Search for the cell housing the specified text and yield its [X, Y] center coordinate. 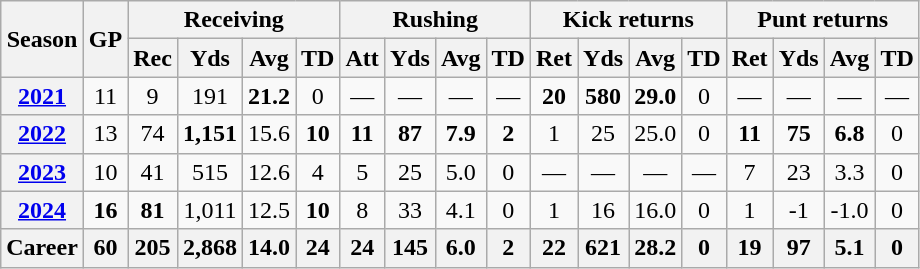
13 [105, 134]
4.1 [460, 210]
1,011 [210, 210]
2021 [42, 96]
Kick returns [628, 20]
21.2 [268, 96]
29.0 [656, 96]
145 [410, 248]
2,868 [210, 248]
19 [750, 248]
3.3 [850, 172]
74 [153, 134]
515 [210, 172]
75 [798, 134]
14.0 [268, 248]
23 [798, 172]
15.6 [268, 134]
7.9 [460, 134]
Rushing [436, 20]
12.6 [268, 172]
9 [153, 96]
5.0 [460, 172]
GP [105, 39]
33 [410, 210]
8 [362, 210]
41 [153, 172]
22 [554, 248]
6.8 [850, 134]
25.0 [656, 134]
20 [554, 96]
97 [798, 248]
6.0 [460, 248]
Att [362, 58]
16.0 [656, 210]
87 [410, 134]
-1.0 [850, 210]
-1 [798, 210]
5.1 [850, 248]
Season [42, 39]
5 [362, 172]
7 [750, 172]
2023 [42, 172]
2024 [42, 210]
205 [153, 248]
580 [604, 96]
1,151 [210, 134]
2022 [42, 134]
Receiving [234, 20]
191 [210, 96]
621 [604, 248]
12.5 [268, 210]
28.2 [656, 248]
60 [105, 248]
81 [153, 210]
4 [318, 172]
Rec [153, 58]
Career [42, 248]
Punt returns [822, 20]
